Find where the given text appears and provide that cell's center as (x, y) coordinate. 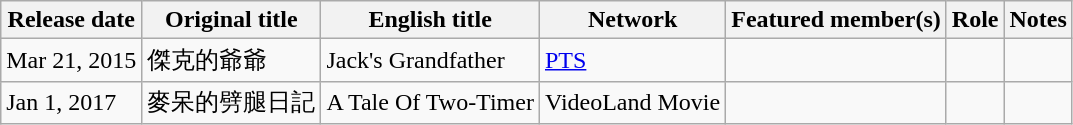
Network (632, 20)
Mar 21, 2015 (72, 60)
Original title (232, 20)
Jack's Grandfather (430, 60)
Notes (1038, 20)
Jan 1, 2017 (72, 102)
A Tale Of Two-Timer (430, 102)
VideoLand Movie (632, 102)
Featured member(s) (836, 20)
傑克的爺爺 (232, 60)
English title (430, 20)
Role (975, 20)
PTS (632, 60)
麥呆的劈腿日記 (232, 102)
Release date (72, 20)
